Return the [X, Y] coordinate for the center point of the cell that contains the specified text.  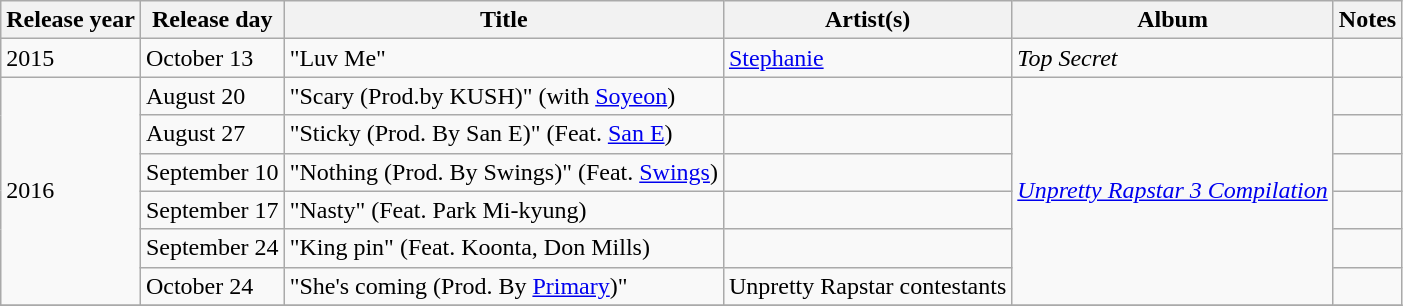
Stephanie [867, 58]
"Scary (Prod.by KUSH)" (with Soyeon) [504, 96]
Unpretty Rapstar 3 Compilation [1173, 191]
"King pin" (Feat. Koonta, Don Mills) [504, 248]
October 13 [212, 58]
2016 [71, 191]
Top Secret [1173, 58]
September 10 [212, 172]
"Nothing (Prod. By Swings)" (Feat. Swings) [504, 172]
September 17 [212, 210]
"Luv Me" [504, 58]
Title [504, 20]
"Nasty" (Feat. Park Mi-kyung) [504, 210]
Notes [1367, 20]
Artist(s) [867, 20]
2015 [71, 58]
Album [1173, 20]
August 20 [212, 96]
September 24 [212, 248]
August 27 [212, 134]
Release year [71, 20]
Unpretty Rapstar contestants [867, 286]
October 24 [212, 286]
Release day [212, 20]
"She's coming (Prod. By Primary)" [504, 286]
"Sticky (Prod. By San E)" (Feat. San E) [504, 134]
